Provide the (x, y) coordinate of the cell's center where the given text is located.  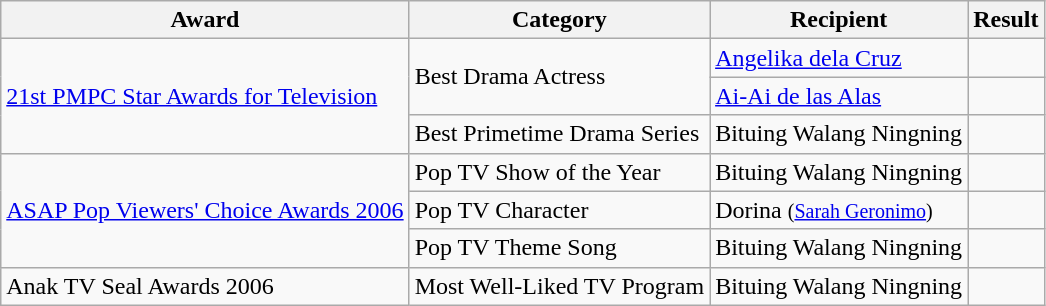
Anak TV Seal Awards 2006 (205, 286)
Ai-Ai de las Alas (839, 96)
21st PMPC Star Awards for Television (205, 96)
Pop TV Character (559, 210)
Angelika dela Cruz (839, 58)
Best Drama Actress (559, 77)
Category (559, 20)
Best Primetime Drama Series (559, 134)
ASAP Pop Viewers' Choice Awards 2006 (205, 210)
Most Well-Liked TV Program (559, 286)
Recipient (839, 20)
Pop TV Show of the Year (559, 172)
Dorina (Sarah Geronimo) (839, 210)
Result (1006, 20)
Pop TV Theme Song (559, 248)
Award (205, 20)
